Return the [x, y] coordinate for the center point of the cell that contains the specified text.  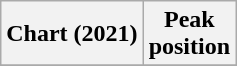
Chart (2021) [72, 34]
Peakposition [189, 34]
